Determine the [X, Y] coordinate at the center of the cell enclosing the given text.  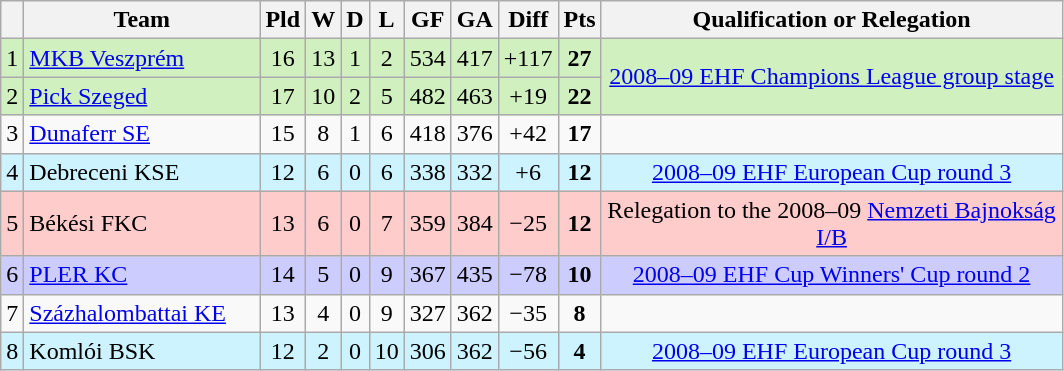
Pts [580, 20]
3 [12, 134]
Pick Szeged [142, 96]
+117 [528, 58]
367 [428, 275]
435 [474, 275]
Debreceni KSE [142, 172]
MKB Veszprém [142, 58]
359 [428, 224]
2008–09 EHF Cup Winners' Cup round 2 [832, 275]
376 [474, 134]
417 [474, 58]
Diff [528, 20]
534 [428, 58]
Qualification or Relegation [832, 20]
14 [283, 275]
−25 [528, 224]
Team [142, 20]
327 [428, 313]
PLER KC [142, 275]
Dunaferr SE [142, 134]
+19 [528, 96]
−35 [528, 313]
L [386, 20]
338 [428, 172]
306 [428, 351]
463 [474, 96]
−56 [528, 351]
Százhalombattai KE [142, 313]
418 [428, 134]
332 [474, 172]
16 [283, 58]
384 [474, 224]
W [324, 20]
+42 [528, 134]
GA [474, 20]
27 [580, 58]
Békési FKC [142, 224]
+6 [528, 172]
−78 [528, 275]
Pld [283, 20]
Relegation to the 2008–09 Nemzeti Bajnokság I/B [832, 224]
Komlói BSK [142, 351]
22 [580, 96]
2008–09 EHF Champions League group stage [832, 77]
15 [283, 134]
GF [428, 20]
482 [428, 96]
D [355, 20]
